Capture the cell that displays the provided text and extract its (X, Y) central coordinate. 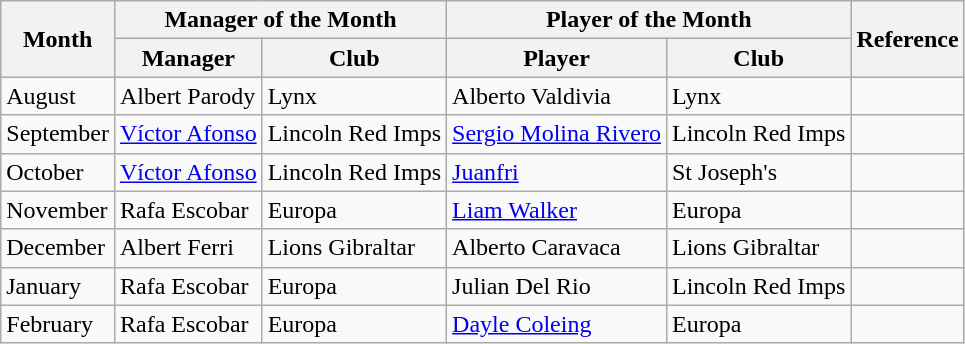
August (58, 96)
Alberto Caravaca (557, 248)
February (58, 324)
Player (557, 58)
Manager of the Month (280, 20)
Dayle Coleing (557, 324)
Julian Del Rio (557, 286)
St Joseph's (758, 172)
January (58, 286)
Player of the Month (649, 20)
December (58, 248)
Juanfri (557, 172)
Month (58, 39)
Manager (188, 58)
Albert Ferri (188, 248)
Albert Parody (188, 96)
October (58, 172)
September (58, 134)
Liam Walker (557, 210)
Sergio Molina Rivero (557, 134)
Reference (908, 39)
November (58, 210)
Alberto Valdivia (557, 96)
